Output the [X, Y] coordinate of the center of the cell containing the given text.  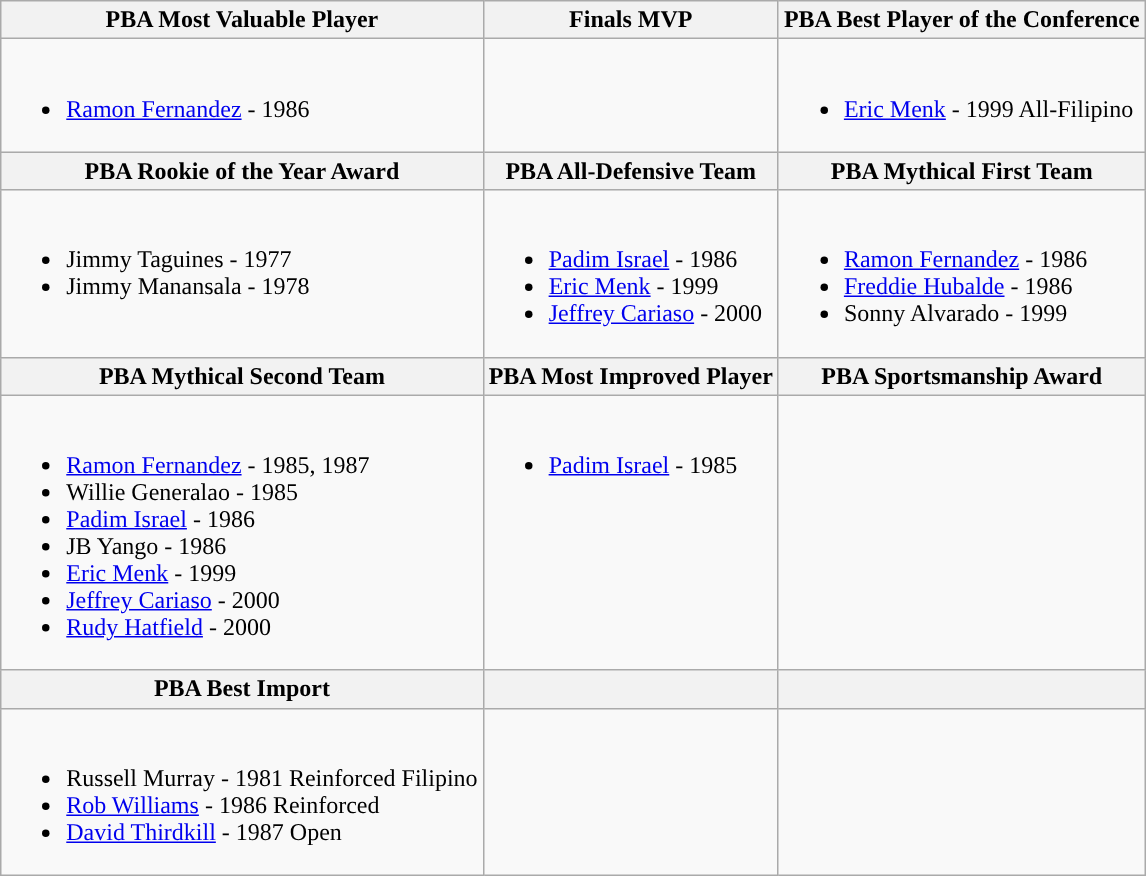
Jimmy Taguines - 1977Jimmy Manansala - 1978 [242, 274]
Ramon Fernandez - 1985, 1987Willie Generalao - 1985Padim Israel - 1986JB Yango - 1986Eric Menk - 1999Jeffrey Cariaso - 2000Rudy Hatfield - 2000 [242, 532]
Eric Menk - 1999 All-Filipino [962, 96]
PBA Rookie of the Year Award [242, 171]
PBA Mythical First Team [962, 171]
Ramon Fernandez - 1986Freddie Hubalde - 1986Sonny Alvarado - 1999 [962, 274]
PBA Best Import [242, 689]
PBA All-Defensive Team [630, 171]
Padim Israel - 1985 [630, 532]
PBA Most Improved Player [630, 376]
PBA Best Player of the Conference [962, 20]
Padim Israel - 1986Eric Menk - 1999Jeffrey Cariaso - 2000 [630, 274]
PBA Mythical Second Team [242, 376]
Russell Murray - 1981 Reinforced FilipinoRob Williams - 1986 ReinforcedDavid Thirdkill - 1987 Open [242, 792]
PBA Most Valuable Player [242, 20]
Ramon Fernandez - 1986 [242, 96]
PBA Sportsmanship Award [962, 376]
Finals MVP [630, 20]
